Search for the cell housing the specified text and yield its [x, y] center coordinate. 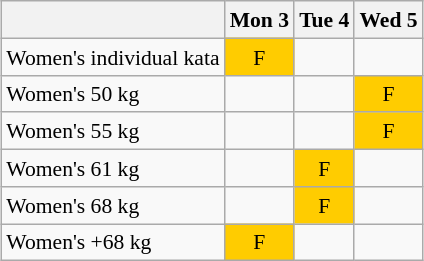
Tue 4 [324, 20]
Wed 5 [388, 20]
Women's +68 kg [112, 242]
Women's individual kata [112, 56]
Women's 61 kg [112, 168]
Women's 55 kg [112, 130]
Women's 50 kg [112, 94]
Women's 68 kg [112, 204]
Mon 3 [260, 20]
